For the text-containing cell, return its midpoint in [X, Y] coordinate format. 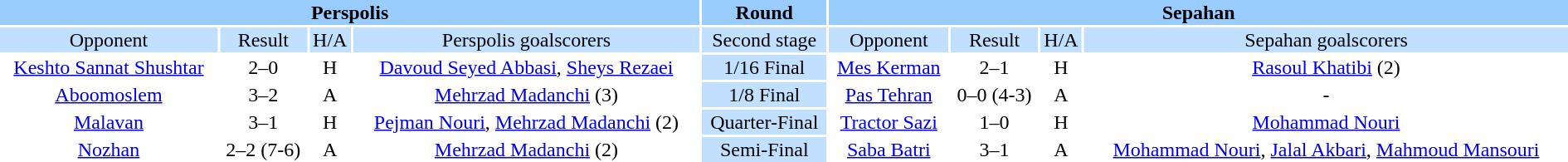
Mohammad Nouri [1326, 122]
2–0 [264, 67]
Mehrzad Madanchi (2) [526, 150]
Keshto Sannat Shushtar [109, 67]
Sepahan goalscorers [1326, 40]
Sepahan [1198, 12]
1/8 Final [764, 95]
Aboomoslem [109, 95]
Saba Batri [889, 150]
0–0 (4-3) [994, 95]
Malavan [109, 122]
Quarter-Final [764, 122]
Perspolis [350, 12]
Mohammad Nouri, Jalal Akbari, Mahmoud Mansouri [1326, 150]
1–0 [994, 122]
Round [764, 12]
Mes Kerman [889, 67]
3–2 [264, 95]
Tractor Sazi [889, 122]
Perspolis goalscorers [526, 40]
Rasoul Khatibi (2) [1326, 67]
2–1 [994, 67]
- [1326, 95]
Nozhan [109, 150]
Pas Tehran [889, 95]
1/16 Final [764, 67]
Semi-Final [764, 150]
Second stage [764, 40]
Pejman Nouri, Mehrzad Madanchi (2) [526, 122]
Mehrzad Madanchi (3) [526, 95]
Davoud Seyed Abbasi, Sheys Rezaei [526, 67]
2–2 (7-6) [264, 150]
